Extract the (X, Y) coordinate from the center of the cell holding the provided text.  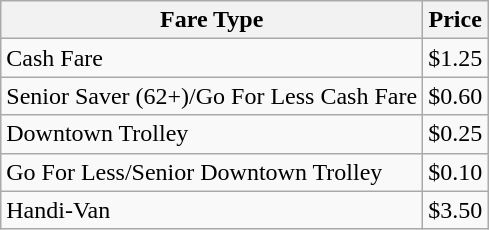
Handi-Van (212, 210)
Cash Fare (212, 58)
$3.50 (456, 210)
Senior Saver (62+)/Go For Less Cash Fare (212, 96)
Price (456, 20)
$0.25 (456, 134)
$0.60 (456, 96)
Downtown Trolley (212, 134)
$0.10 (456, 172)
Go For Less/Senior Downtown Trolley (212, 172)
$1.25 (456, 58)
Fare Type (212, 20)
